Detect which cell encompasses the target text, then output its [X, Y] center coordinate. 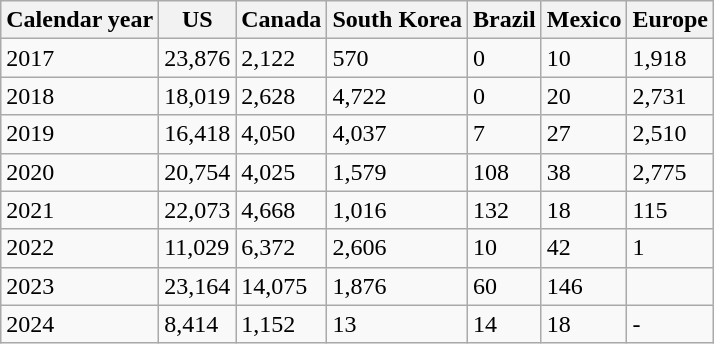
146 [584, 286]
- [670, 324]
38 [584, 172]
11,029 [198, 248]
2018 [80, 96]
1,016 [398, 210]
4,050 [282, 134]
2017 [80, 58]
2,122 [282, 58]
115 [670, 210]
2,628 [282, 96]
4,722 [398, 96]
Europe [670, 20]
1,918 [670, 58]
2020 [80, 172]
27 [584, 134]
2,775 [670, 172]
570 [398, 58]
Mexico [584, 20]
14 [505, 324]
22,073 [198, 210]
South Korea [398, 20]
Calendar year [80, 20]
42 [584, 248]
Canada [282, 20]
6,372 [282, 248]
20 [584, 96]
2023 [80, 286]
20,754 [198, 172]
1,152 [282, 324]
108 [505, 172]
2024 [80, 324]
4,668 [282, 210]
4,025 [282, 172]
16,418 [198, 134]
2019 [80, 134]
Brazil [505, 20]
14,075 [282, 286]
23,876 [198, 58]
2,731 [670, 96]
8,414 [198, 324]
2,510 [670, 134]
18,019 [198, 96]
7 [505, 134]
132 [505, 210]
4,037 [398, 134]
2021 [80, 210]
13 [398, 324]
1,579 [398, 172]
60 [505, 286]
US [198, 20]
23,164 [198, 286]
2,606 [398, 248]
1,876 [398, 286]
2022 [80, 248]
1 [670, 248]
